Identify which cell holds the provided text, then report its (x, y) central coordinate. 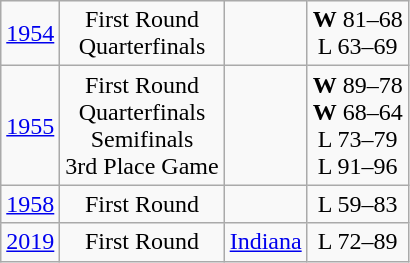
First RoundQuarterfinals (142, 34)
W 81–68L 63–69 (358, 34)
Indiana (266, 242)
First RoundQuarterfinalsSemifinals3rd Place Game (142, 126)
1955 (30, 126)
2019 (30, 242)
1954 (30, 34)
L 72–89 (358, 242)
L 59–83 (358, 204)
W 89–78W 68–64L 73–79L 91–96 (358, 126)
1958 (30, 204)
